Detect which cell encompasses the target text, then output its (X, Y) center coordinate. 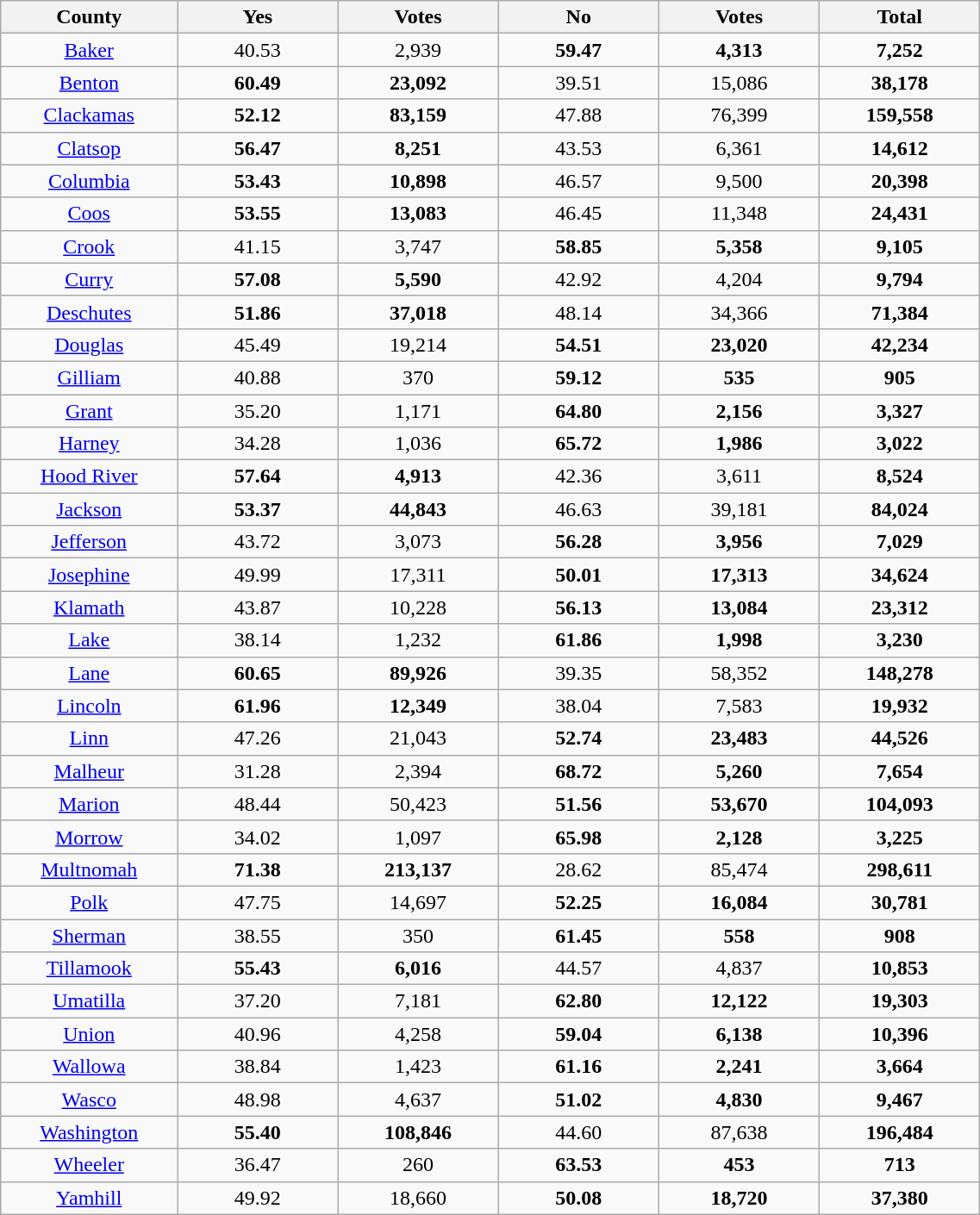
2,939 (418, 50)
55.43 (258, 969)
19,932 (900, 706)
9,467 (900, 1100)
71,384 (900, 312)
1,036 (418, 444)
48.44 (258, 804)
908 (900, 935)
89,926 (418, 673)
53.55 (258, 214)
23,020 (739, 345)
9,794 (900, 279)
68.72 (578, 771)
46.63 (578, 509)
1,986 (739, 444)
31.28 (258, 771)
Morrow (90, 837)
108,846 (418, 1132)
Total (900, 17)
4,204 (739, 279)
47.88 (578, 115)
61.86 (578, 640)
4,258 (418, 1034)
52.74 (578, 738)
56.13 (578, 607)
10,228 (418, 607)
13,083 (418, 214)
Douglas (90, 345)
4,637 (418, 1100)
50.01 (578, 575)
65.72 (578, 444)
453 (739, 1165)
76,399 (739, 115)
10,853 (900, 969)
6,138 (739, 1034)
Baker (90, 50)
8,251 (418, 148)
56.28 (578, 542)
50,423 (418, 804)
Multnomah (90, 869)
713 (900, 1165)
7,583 (739, 706)
3,747 (418, 246)
1,097 (418, 837)
4,313 (739, 50)
159,558 (900, 115)
Curry (90, 279)
12,122 (739, 1001)
Gilliam (90, 377)
2,241 (739, 1067)
38.84 (258, 1067)
7,252 (900, 50)
3,225 (900, 837)
Columbia (90, 181)
260 (418, 1165)
59.12 (578, 377)
42.92 (578, 279)
Linn (90, 738)
11,348 (739, 214)
60.65 (258, 673)
Jefferson (90, 542)
43.72 (258, 542)
46.45 (578, 214)
49.99 (258, 575)
20,398 (900, 181)
60.49 (258, 83)
39,181 (739, 509)
53.37 (258, 509)
13,084 (739, 607)
59.47 (578, 50)
37,018 (418, 312)
2,156 (739, 411)
55.40 (258, 1132)
21,043 (418, 738)
58.85 (578, 246)
45.49 (258, 345)
Wallowa (90, 1067)
50.08 (578, 1198)
30,781 (900, 902)
4,837 (739, 969)
10,396 (900, 1034)
35.20 (258, 411)
Benton (90, 83)
38.55 (258, 935)
10,898 (418, 181)
64.80 (578, 411)
9,500 (739, 181)
63.53 (578, 1165)
Lincoln (90, 706)
350 (418, 935)
48.14 (578, 312)
39.51 (578, 83)
58,352 (739, 673)
53.43 (258, 181)
12,349 (418, 706)
57.08 (258, 279)
49.92 (258, 1198)
41.15 (258, 246)
2,128 (739, 837)
3,327 (900, 411)
Josephine (90, 575)
Umatilla (90, 1001)
Malheur (90, 771)
5,358 (739, 246)
65.98 (578, 837)
71.38 (258, 869)
Harney (90, 444)
38,178 (900, 83)
61.96 (258, 706)
23,312 (900, 607)
46.57 (578, 181)
298,611 (900, 869)
52.12 (258, 115)
No (578, 17)
Jackson (90, 509)
47.75 (258, 902)
905 (900, 377)
16,084 (739, 902)
43.53 (578, 148)
14,697 (418, 902)
61.16 (578, 1067)
1,998 (739, 640)
104,093 (900, 804)
44.60 (578, 1132)
Clackamas (90, 115)
17,313 (739, 575)
43.87 (258, 607)
1,423 (418, 1067)
Polk (90, 902)
Grant (90, 411)
3,230 (900, 640)
34.02 (258, 837)
Yamhill (90, 1198)
19,303 (900, 1001)
196,484 (900, 1132)
59.04 (578, 1034)
Tillamook (90, 969)
Lane (90, 673)
51.02 (578, 1100)
County (90, 17)
28.62 (578, 869)
7,029 (900, 542)
53,670 (739, 804)
Wheeler (90, 1165)
23,483 (739, 738)
3,956 (739, 542)
3,611 (739, 477)
15,086 (739, 83)
23,092 (418, 83)
51.86 (258, 312)
44,843 (418, 509)
47.26 (258, 738)
56.47 (258, 148)
Washington (90, 1132)
Wasco (90, 1100)
Clatsop (90, 148)
Deschutes (90, 312)
7,654 (900, 771)
9,105 (900, 246)
36.47 (258, 1165)
4,830 (739, 1100)
6,016 (418, 969)
1,171 (418, 411)
40.96 (258, 1034)
57.64 (258, 477)
3,022 (900, 444)
19,214 (418, 345)
38.04 (578, 706)
5,260 (739, 771)
Coos (90, 214)
17,311 (418, 575)
34,624 (900, 575)
5,590 (418, 279)
Lake (90, 640)
2,394 (418, 771)
39.35 (578, 673)
84,024 (900, 509)
Klamath (90, 607)
24,431 (900, 214)
14,612 (900, 148)
558 (739, 935)
7,181 (418, 1001)
38.14 (258, 640)
3,664 (900, 1067)
Yes (258, 17)
370 (418, 377)
Crook (90, 246)
48.98 (258, 1100)
535 (739, 377)
44.57 (578, 969)
37.20 (258, 1001)
148,278 (900, 673)
54.51 (578, 345)
62.80 (578, 1001)
42.36 (578, 477)
Sherman (90, 935)
51.56 (578, 804)
44,526 (900, 738)
83,159 (418, 115)
34.28 (258, 444)
6,361 (739, 148)
61.45 (578, 935)
Union (90, 1034)
4,913 (418, 477)
52.25 (578, 902)
213,137 (418, 869)
18,720 (739, 1198)
87,638 (739, 1132)
40.88 (258, 377)
42,234 (900, 345)
40.53 (258, 50)
Marion (90, 804)
Hood River (90, 477)
34,366 (739, 312)
1,232 (418, 640)
18,660 (418, 1198)
37,380 (900, 1198)
8,524 (900, 477)
85,474 (739, 869)
3,073 (418, 542)
